Pinpoint the cell where the given text exists, returning its [x, y] midpoint coordinate. 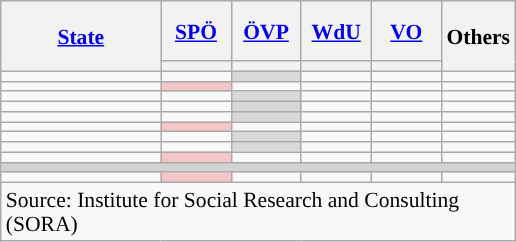
Others [478, 36]
SPÖ [196, 31]
State [81, 36]
VO [406, 31]
Source: Institute for Social Research and Consulting (SORA) [258, 212]
ÖVP [266, 31]
WdU [336, 31]
